Capture the cell that displays the provided text and extract its (x, y) central coordinate. 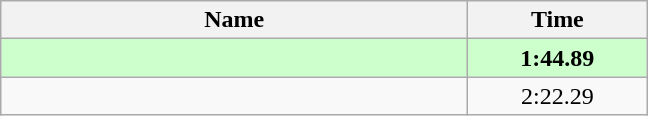
2:22.29 (558, 96)
1:44.89 (558, 58)
Time (558, 20)
Name (234, 20)
